Find where the given text appears and provide that cell's center as (x, y) coordinate. 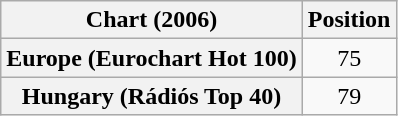
75 (349, 58)
Europe (Eurochart Hot 100) (152, 58)
Position (349, 20)
Hungary (Rádiós Top 40) (152, 96)
79 (349, 96)
Chart (2006) (152, 20)
